Find where the given text appears and provide that cell's center as (X, Y) coordinate. 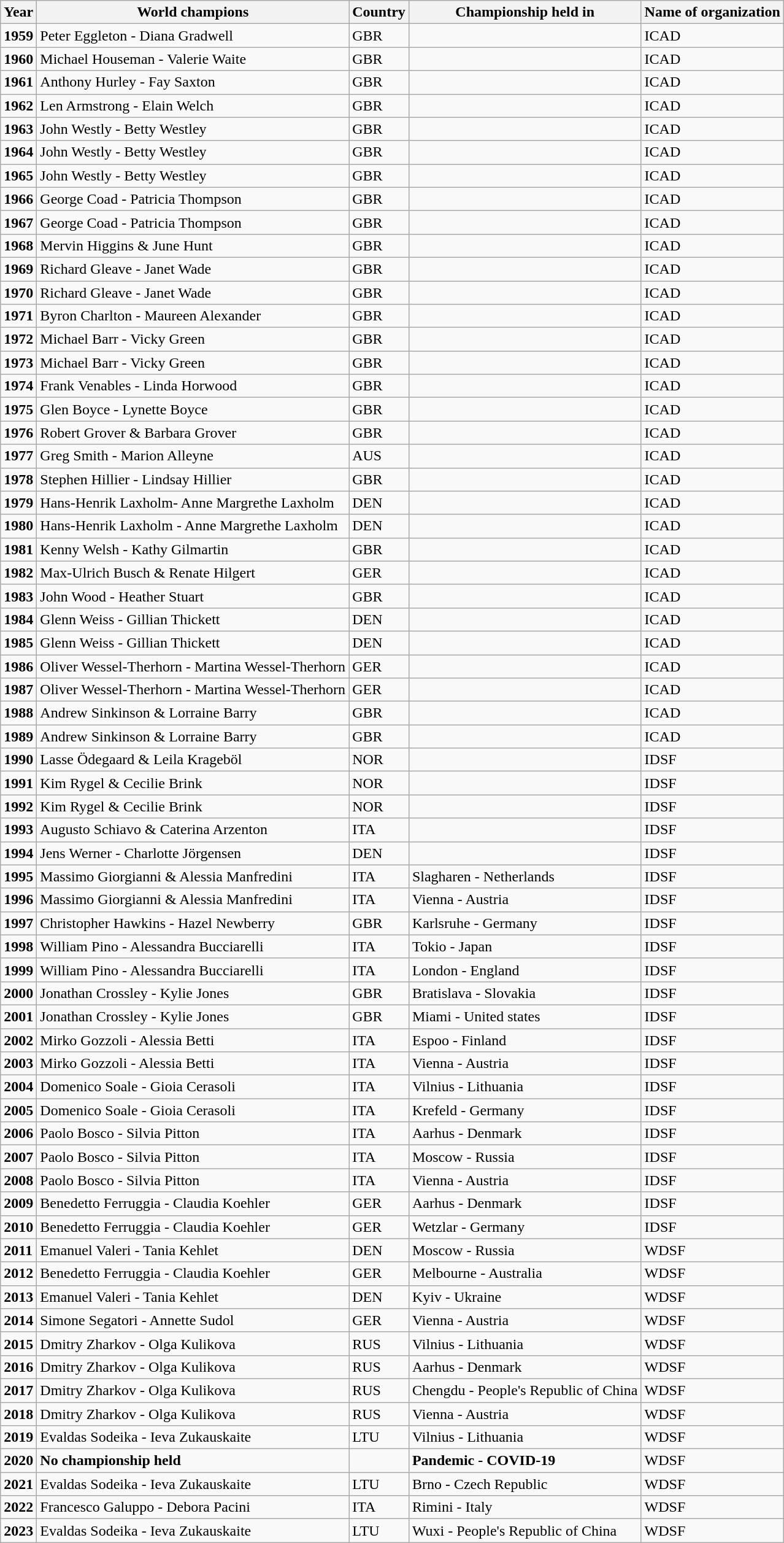
Stephen Hillier - Lindsay Hillier (193, 479)
2012 (18, 1274)
2018 (18, 1413)
1983 (18, 596)
1979 (18, 503)
World champions (193, 12)
Bratislava - Slovakia (525, 993)
Wetzlar - Germany (525, 1227)
2014 (18, 1320)
1988 (18, 713)
1985 (18, 643)
Francesco Galuppo - Debora Pacini (193, 1507)
1976 (18, 433)
Espoo - Finland (525, 1040)
Frank Venables - Linda Horwood (193, 386)
1997 (18, 923)
1992 (18, 806)
1971 (18, 316)
2005 (18, 1110)
1980 (18, 526)
Karlsruhe - Germany (525, 923)
1970 (18, 293)
2001 (18, 1016)
2022 (18, 1507)
2023 (18, 1531)
2011 (18, 1250)
1964 (18, 152)
Max-Ulrich Busch & Renate Hilgert (193, 573)
2002 (18, 1040)
Chengdu - People's Republic of China (525, 1390)
Country (379, 12)
Hans-Henrik Laxholm - Anne Margrethe Laxholm (193, 526)
Tokio - Japan (525, 946)
1965 (18, 176)
Hans-Henrik Laxholm- Anne Margrethe Laxholm (193, 503)
Simone Segatori - Annette Sudol (193, 1320)
Anthony Hurley - Fay Saxton (193, 82)
2003 (18, 1064)
Kenny Welsh - Kathy Gilmartin (193, 549)
1982 (18, 573)
1993 (18, 830)
Glen Boyce - Lynette Boyce (193, 409)
Lasse Ödegaard & Leila Krageböl (193, 760)
Krefeld - Germany (525, 1110)
1978 (18, 479)
1987 (18, 690)
1986 (18, 666)
Kyiv - Ukraine (525, 1297)
2000 (18, 993)
No championship held (193, 1461)
1968 (18, 246)
2008 (18, 1180)
2020 (18, 1461)
London - England (525, 970)
1977 (18, 456)
Greg Smith - Marion Alleyne (193, 456)
Championship held in (525, 12)
1981 (18, 549)
1990 (18, 760)
Slagharen - Netherlands (525, 876)
Robert Grover & Barbara Grover (193, 433)
1960 (18, 59)
Rimini - Italy (525, 1507)
2019 (18, 1437)
1975 (18, 409)
2007 (18, 1157)
1966 (18, 199)
Melbourne - Australia (525, 1274)
Christopher Hawkins - Hazel Newberry (193, 923)
1973 (18, 363)
1984 (18, 619)
1995 (18, 876)
1989 (18, 737)
1967 (18, 222)
2010 (18, 1227)
Brno - Czech Republic (525, 1484)
Byron Charlton - Maureen Alexander (193, 316)
1974 (18, 386)
1959 (18, 36)
Peter Eggleton - Diana Gradwell (193, 36)
1961 (18, 82)
Len Armstrong - Elain Welch (193, 106)
John Wood - Heather Stuart (193, 596)
2017 (18, 1390)
2021 (18, 1484)
2006 (18, 1134)
2013 (18, 1297)
Year (18, 12)
Wuxi - People's Republic of China (525, 1531)
2016 (18, 1367)
1963 (18, 129)
1999 (18, 970)
Mervin Higgins & June Hunt (193, 246)
1991 (18, 783)
2015 (18, 1344)
2009 (18, 1204)
Pandemic - COVID-19 (525, 1461)
Jens Werner - Charlotte Jörgensen (193, 853)
Augusto Schiavo & Caterina Arzenton (193, 830)
1996 (18, 900)
1972 (18, 339)
Miami - United states (525, 1016)
1994 (18, 853)
1962 (18, 106)
Name of organization (712, 12)
1998 (18, 946)
Michael Houseman - Valerie Waite (193, 59)
AUS (379, 456)
1969 (18, 269)
2004 (18, 1087)
